Output the [X, Y] coordinate of the center of the cell containing the given text.  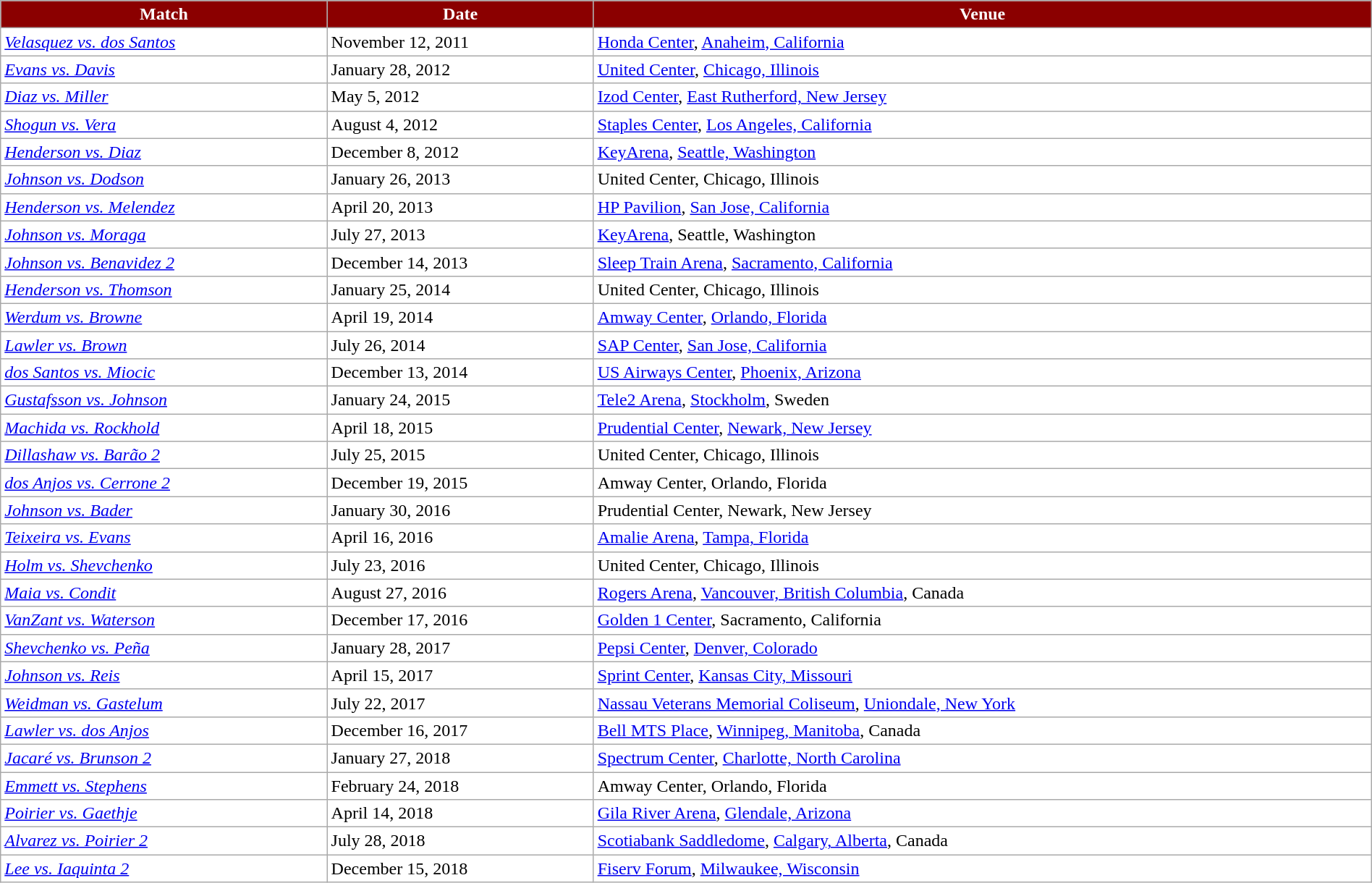
Henderson vs. Melendez [164, 207]
SAP Center, San Jose, California [983, 345]
Izod Center, East Rutherford, New Jersey [983, 97]
Lee vs. Iaquinta 2 [164, 869]
Match [164, 14]
Shogun vs. Vera [164, 124]
July 23, 2016 [460, 565]
December 16, 2017 [460, 730]
Lawler vs. dos Anjos [164, 730]
December 8, 2012 [460, 152]
VanZant vs. Waterson [164, 620]
Sleep Train Arena, Sacramento, California [983, 262]
Jacaré vs. Brunson 2 [164, 758]
December 17, 2016 [460, 620]
Emmett vs. Stephens [164, 785]
Machida vs. Rockhold [164, 428]
Nassau Veterans Memorial Coliseum, Uniondale, New York [983, 703]
January 24, 2015 [460, 400]
Johnson vs. Benavidez 2 [164, 262]
April 20, 2013 [460, 207]
Holm vs. Shevchenko [164, 565]
April 16, 2016 [460, 538]
Rogers Arena, Vancouver, British Columbia, Canada [983, 593]
Golden 1 Center, Sacramento, California [983, 620]
Henderson vs. Thomson [164, 290]
July 28, 2018 [460, 841]
Dillashaw vs. Barão 2 [164, 455]
July 25, 2015 [460, 455]
April 19, 2014 [460, 317]
January 28, 2017 [460, 648]
Date [460, 14]
HP Pavilion, San Jose, California [983, 207]
Tele2 Arena, Stockholm, Sweden [983, 400]
Poirier vs. Gaethje [164, 814]
US Airways Center, Phoenix, Arizona [983, 373]
Werdum vs. Browne [164, 317]
April 18, 2015 [460, 428]
Evans vs. Davis [164, 69]
February 24, 2018 [460, 785]
May 5, 2012 [460, 97]
January 26, 2013 [460, 179]
Fiserv Forum, Milwaukee, Wisconsin [983, 869]
Alvarez vs. Poirier 2 [164, 841]
July 26, 2014 [460, 345]
December 14, 2013 [460, 262]
Johnson vs. Dodson [164, 179]
Venue [983, 14]
dos Anjos vs. Cerrone 2 [164, 483]
Staples Center, Los Angeles, California [983, 124]
April 14, 2018 [460, 814]
January 25, 2014 [460, 290]
Diaz vs. Miller [164, 97]
April 15, 2017 [460, 675]
July 22, 2017 [460, 703]
Amalie Arena, Tampa, Florida [983, 538]
November 12, 2011 [460, 42]
Weidman vs. Gastelum [164, 703]
Lawler vs. Brown [164, 345]
December 15, 2018 [460, 869]
Johnson vs. Reis [164, 675]
Maia vs. Condit [164, 593]
Johnson vs. Bader [164, 510]
Sprint Center, Kansas City, Missouri [983, 675]
Honda Center, Anaheim, California [983, 42]
Gila River Arena, Glendale, Arizona [983, 814]
Johnson vs. Moraga [164, 235]
Scotiabank Saddledome, Calgary, Alberta, Canada [983, 841]
July 27, 2013 [460, 235]
August 4, 2012 [460, 124]
Bell MTS Place, Winnipeg, Manitoba, Canada [983, 730]
Spectrum Center, Charlotte, North Carolina [983, 758]
January 27, 2018 [460, 758]
Shevchenko vs. Peña [164, 648]
Velasquez vs. dos Santos [164, 42]
December 13, 2014 [460, 373]
August 27, 2016 [460, 593]
Teixeira vs. Evans [164, 538]
Pepsi Center, Denver, Colorado [983, 648]
Henderson vs. Diaz [164, 152]
December 19, 2015 [460, 483]
January 30, 2016 [460, 510]
January 28, 2012 [460, 69]
Gustafsson vs. Johnson [164, 400]
dos Santos vs. Miocic [164, 373]
